Capture the cell that displays the provided text and extract its (x, y) central coordinate. 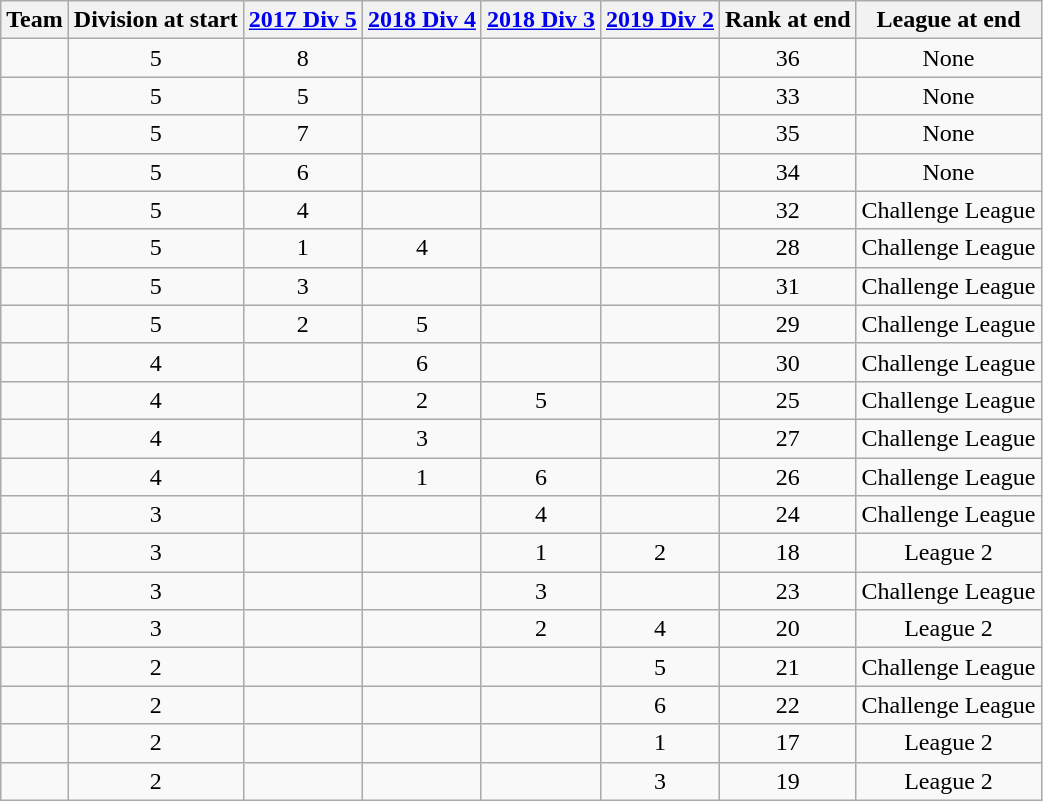
26 (788, 477)
2018 Div 4 (422, 20)
7 (302, 134)
36 (788, 58)
Team (35, 20)
25 (788, 400)
30 (788, 362)
17 (788, 743)
2018 Div 3 (540, 20)
34 (788, 172)
21 (788, 667)
8 (302, 58)
2017 Div 5 (302, 20)
18 (788, 553)
33 (788, 96)
22 (788, 705)
27 (788, 438)
35 (788, 134)
23 (788, 591)
24 (788, 515)
32 (788, 210)
League at end (948, 20)
19 (788, 781)
31 (788, 286)
28 (788, 248)
Division at start (156, 20)
Rank at end (788, 20)
29 (788, 324)
2019 Div 2 (660, 20)
20 (788, 629)
